Scan for the cell matching the given text and deliver its (x, y) coordinate at center. 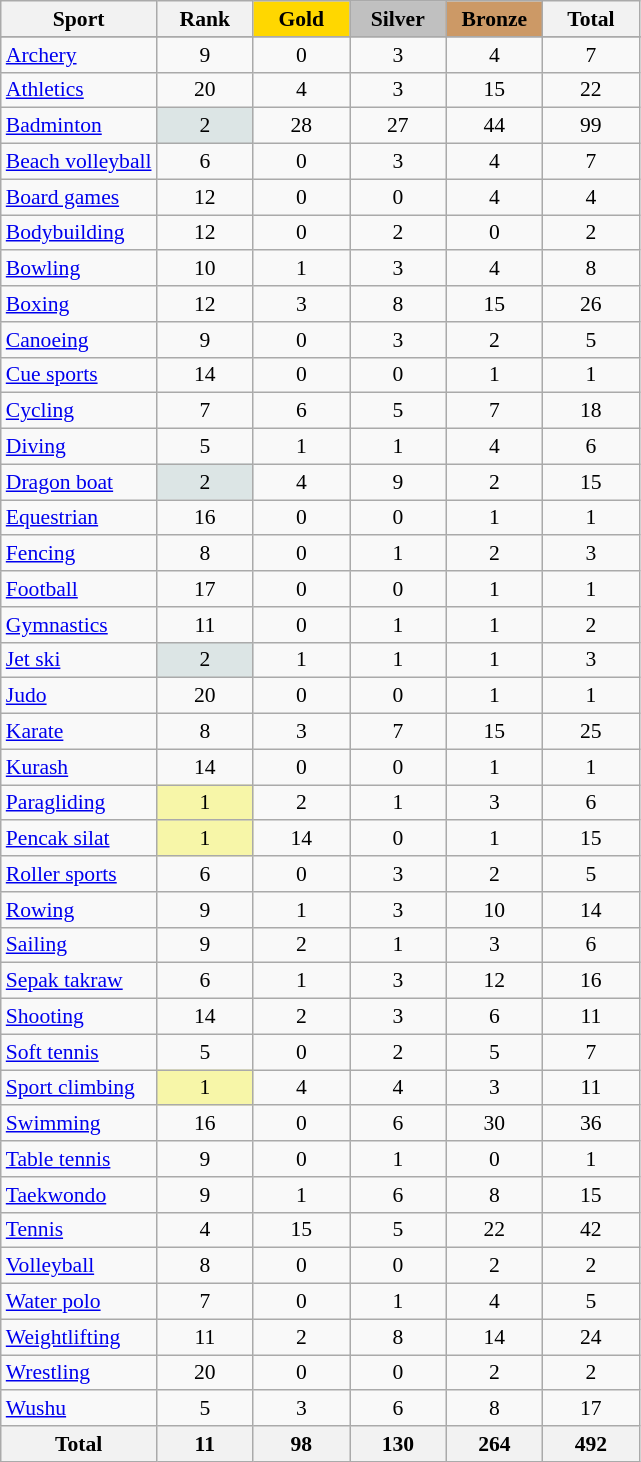
Archery (79, 54)
492 (592, 1444)
Soft tennis (79, 1052)
Bronze (494, 19)
Bowling (79, 268)
36 (592, 1123)
Taekwondo (79, 1194)
Wushu (79, 1408)
264 (494, 1444)
Water polo (79, 1301)
Cycling (79, 411)
24 (592, 1337)
25 (592, 731)
18 (592, 411)
Equestrian (79, 518)
99 (592, 126)
Sport climbing (79, 1088)
Sailing (79, 945)
Sport (79, 19)
Kurash (79, 767)
Volleyball (79, 1266)
Shooting (79, 1016)
98 (302, 1444)
Pencak silat (79, 838)
Table tennis (79, 1159)
30 (494, 1123)
Bodybuilding (79, 232)
42 (592, 1230)
Wrestling (79, 1372)
Fencing (79, 553)
27 (398, 126)
Gold (302, 19)
Cue sports (79, 375)
Roller sports (79, 874)
Karate (79, 731)
Judo (79, 696)
28 (302, 126)
Dragon boat (79, 482)
Weightlifting (79, 1337)
Rank (206, 19)
Canoeing (79, 339)
Jet ski (79, 660)
Tennis (79, 1230)
Sepak takraw (79, 981)
130 (398, 1444)
44 (494, 126)
Football (79, 589)
Diving (79, 446)
Board games (79, 197)
Silver (398, 19)
Athletics (79, 90)
Paragliding (79, 802)
Gymnastics (79, 624)
Boxing (79, 304)
26 (592, 304)
Badminton (79, 126)
Beach volleyball (79, 161)
Swimming (79, 1123)
Rowing (79, 909)
